Determine the (X, Y) coordinate at the center of the cell enclosing the given text.  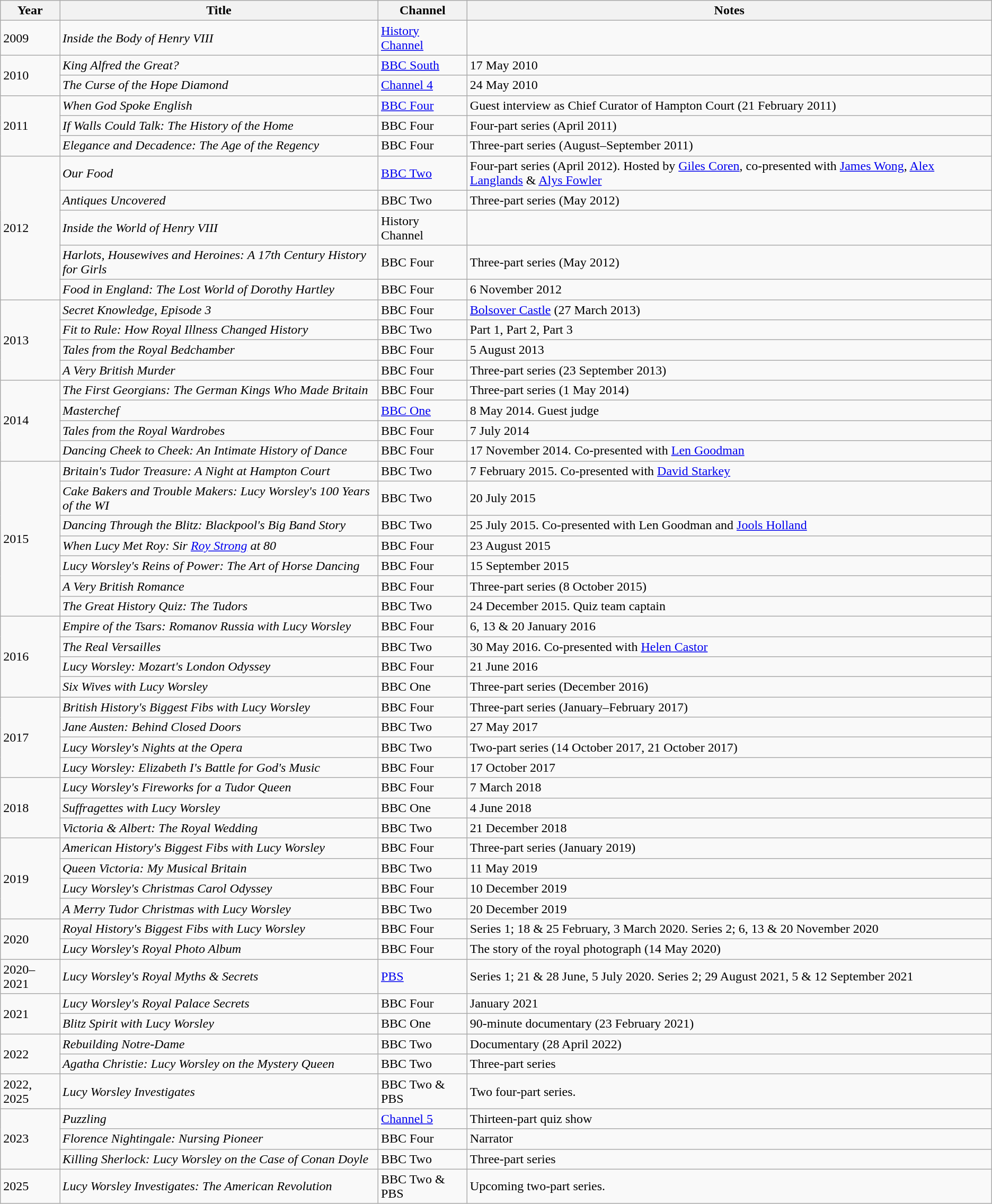
Dancing Cheek to Cheek: An Intimate History of Dance (218, 451)
Inside the World of Henry VIII (218, 228)
15 September 2015 (729, 566)
Blitz Spirit with Lucy Worsley (218, 1024)
Documentary (28 April 2022) (729, 1044)
Lucy Worsley Investigates: The American Revolution (218, 1187)
The Great History Quiz: The Tudors (218, 606)
11 May 2019 (729, 868)
Three-part series (August–September 2011) (729, 146)
Tales from the Royal Wardrobes (218, 431)
Lucy Worsley's Reins of Power: The Art of Horse Dancing (218, 566)
2012 (30, 228)
The First Georgians: The German Kings Who Made Britain (218, 390)
Food in England: The Lost World of Dorothy Hartley (218, 289)
21 December 2018 (729, 828)
Guest interview as Chief Curator of Hampton Court (21 February 2011) (729, 105)
Rebuilding Notre-Dame (218, 1044)
When Lucy Met Roy: Sir Roy Strong at 80 (218, 546)
2025 (30, 1187)
2022 (30, 1054)
PBS (422, 976)
Lucy Worsley: Mozart's London Odyssey (218, 667)
Three-part series (23 September 2013) (729, 370)
2023 (30, 1139)
Lucy Worsley's Royal Myths & Secrets (218, 976)
2013 (30, 340)
Dancing Through the Blitz: Blackpool's Big Band Story (218, 525)
Three-part series (January–February 2017) (729, 707)
Three-part series (1 May 2014) (729, 390)
2014 (30, 421)
Four-part series (April 2012). Hosted by Giles Coren, co-presented with James Wong, Alex Langlands & Alys Fowler (729, 173)
Channel (422, 11)
7 February 2015. Co-presented with David Starkey (729, 471)
Notes (729, 11)
2011 (30, 126)
5 August 2013 (729, 350)
10 December 2019 (729, 888)
17 November 2014. Co-presented with Len Goodman (729, 451)
Cake Bakers and Trouble Makers: Lucy Worsley's 100 Years of the WI (218, 498)
2020–2021 (30, 976)
2009 (30, 38)
Lucy Worsley's Christmas Carol Odyssey (218, 888)
Fit to Rule: How Royal Illness Changed History (218, 330)
Empire of the Tsars: Romanov Russia with Lucy Worsley (218, 626)
8 May 2014. Guest judge (729, 411)
Puzzling (218, 1119)
Upcoming two-part series. (729, 1187)
Year (30, 11)
Three-part series (8 October 2015) (729, 586)
A Very British Romance (218, 586)
Six Wives with Lucy Worsley (218, 687)
25 July 2015. Co-presented with Len Goodman and Jools Holland (729, 525)
Secret Knowledge, Episode 3 (218, 310)
2015 (30, 538)
6 November 2012 (729, 289)
The Curse of the Hope Diamond (218, 85)
Lucy Worsley's Fireworks for a Tudor Queen (218, 788)
24 December 2015. Quiz team captain (729, 606)
A Very British Murder (218, 370)
Series 1; 21 & 28 June, 5 July 2020. Series 2; 29 August 2021, 5 & 12 September 2021 (729, 976)
2020 (30, 939)
Bolsover Castle (27 March 2013) (729, 310)
Antiques Uncovered (218, 200)
Suffragettes with Lucy Worsley (218, 808)
21 June 2016 (729, 667)
Thirteen-part quiz show (729, 1119)
Inside the Body of Henry VIII (218, 38)
Narrator (729, 1139)
17 May 2010 (729, 65)
90-minute documentary (23 February 2021) (729, 1024)
6, 13 & 20 January 2016 (729, 626)
American History's Biggest Fibs with Lucy Worsley (218, 848)
2017 (30, 737)
King Alfred the Great? (218, 65)
Lucy Worsley's Nights at the Opera (218, 747)
BBC South (422, 65)
24 May 2010 (729, 85)
When God Spoke English (218, 105)
If Walls Could Talk: The History of the Home (218, 126)
Part 1, Part 2, Part 3 (729, 330)
Lucy Worsley Investigates (218, 1091)
Three-part series (December 2016) (729, 687)
2021 (30, 1014)
Tales from the Royal Bedchamber (218, 350)
Agatha Christie: Lucy Worsley on the Mystery Queen (218, 1064)
4 June 2018 (729, 808)
January 2021 (729, 1004)
Channel 5 (422, 1119)
Elegance and Decadence: The Age of the Regency (218, 146)
Lucy Worsley: Elizabeth I's Battle for God's Music (218, 768)
A Merry Tudor Christmas with Lucy Worsley (218, 908)
Britain's Tudor Treasure: A Night at Hampton Court (218, 471)
17 October 2017 (729, 768)
Killing Sherlock: Lucy Worsley on the Case of Conan Doyle (218, 1159)
Two-part series (14 October 2017, 21 October 2017) (729, 747)
Two four-part series. (729, 1091)
Title (218, 11)
Our Food (218, 173)
7 March 2018 (729, 788)
Four-part series (April 2011) (729, 126)
Lucy Worsley's Royal Photo Album (218, 949)
Three-part series (January 2019) (729, 848)
23 August 2015 (729, 546)
Royal History's Biggest Fibs with Lucy Worsley (218, 929)
Jane Austen: Behind Closed Doors (218, 727)
2022, 2025 (30, 1091)
2010 (30, 75)
Victoria & Albert: The Royal Wedding (218, 828)
The story of the royal photograph (14 May 2020) (729, 949)
Lucy Worsley's Royal Palace Secrets (218, 1004)
The Real Versailles (218, 647)
2016 (30, 656)
Harlots, Housewives and Heroines: A 17th Century History for Girls (218, 262)
7 July 2014 (729, 431)
Florence Nightingale: Nursing Pioneer (218, 1139)
2018 (30, 808)
20 December 2019 (729, 908)
Series 1; 18 & 25 February, 3 March 2020. Series 2; 6, 13 & 20 November 2020 (729, 929)
Masterchef (218, 411)
30 May 2016. Co-presented with Helen Castor (729, 647)
Queen Victoria: My Musical Britain (218, 868)
Channel 4 (422, 85)
20 July 2015 (729, 498)
2019 (30, 878)
27 May 2017 (729, 727)
British History's Biggest Fibs with Lucy Worsley (218, 707)
